Scan for the cell matching the given text and deliver its (x, y) coordinate at center. 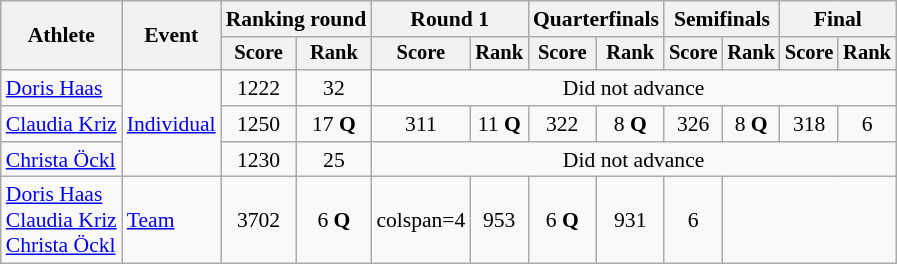
Semifinals (722, 19)
953 (499, 220)
32 (334, 88)
Individual (172, 124)
Athlete (62, 36)
1230 (259, 160)
Ranking round (296, 19)
Doris Haas (62, 88)
1250 (259, 124)
1222 (259, 88)
931 (630, 220)
Final (838, 19)
Quarterfinals (596, 19)
3702 (259, 220)
25 (334, 160)
colspan=4 (420, 220)
Doris HaasClaudia KrizChrista Öckl (62, 220)
322 (562, 124)
318 (809, 124)
Claudia Kriz (62, 124)
11 Q (499, 124)
Round 1 (450, 19)
Christa Öckl (62, 160)
Event (172, 36)
311 (420, 124)
326 (693, 124)
17 Q (334, 124)
Team (172, 220)
